Detect which cell encompasses the target text, then output its (x, y) center coordinate. 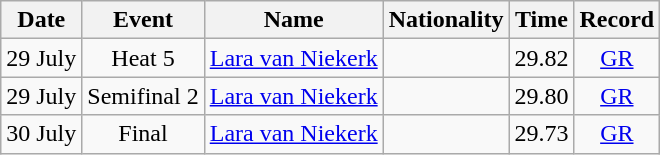
Nationality (446, 20)
Date (42, 20)
29.73 (542, 134)
30 July (42, 134)
Heat 5 (143, 58)
Event (143, 20)
Record (617, 20)
Time (542, 20)
Name (294, 20)
Semifinal 2 (143, 96)
29.80 (542, 96)
29.82 (542, 58)
Final (143, 134)
